Search for the cell housing the specified text and yield its [x, y] center coordinate. 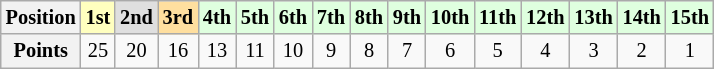
15th [690, 17]
Points [41, 51]
2 [642, 51]
1st [98, 17]
11 [255, 51]
9 [331, 51]
13 [217, 51]
5th [255, 17]
10 [293, 51]
3rd [178, 17]
16 [178, 51]
3 [593, 51]
20 [136, 51]
4th [217, 17]
25 [98, 51]
10th [450, 17]
4 [545, 51]
13th [593, 17]
8 [369, 51]
5 [498, 51]
7th [331, 17]
11th [498, 17]
6 [450, 51]
6th [293, 17]
8th [369, 17]
9th [407, 17]
12th [545, 17]
2nd [136, 17]
14th [642, 17]
7 [407, 51]
1 [690, 51]
Position [41, 17]
